Search for the cell housing the specified text and yield its [x, y] center coordinate. 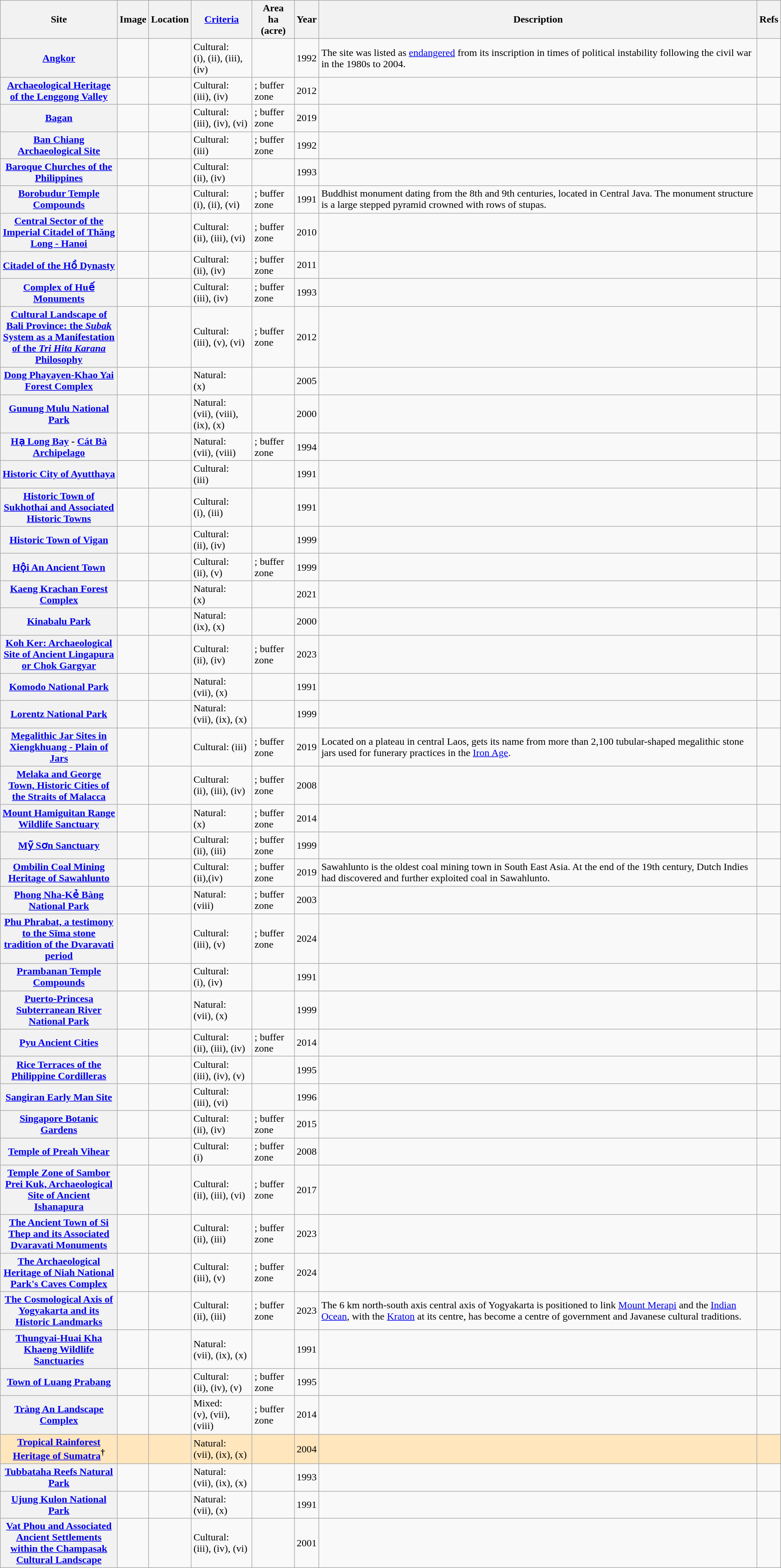
Ban Chiang Archaeological Site [59, 145]
Historic City of Ayutthaya [59, 474]
Town of Luang Prabang [59, 1382]
Prambanan Temple Compounds [59, 977]
The Cosmological Axis of Yogyakarta and its Historic Landmarks [59, 1311]
Phu Phrabat, a testimony to the Sīma stone tradition of the Dvaravati period [59, 938]
2010 [307, 232]
Citadel of the Hồ Dynasty [59, 265]
Historic Town of Sukhothai and Associated Historic Towns [59, 507]
Cultural: (iii) [222, 747]
Mixed:(v), (vii), (viii) [222, 1415]
Ombilin Coal Mining Heritage of Sawahlunto [59, 873]
Cultural:(ii), (iv), (v) [222, 1382]
Megalithic Jar Sites in Xiengkhuang - Plain of Jars [59, 747]
Ujung Kulon National Park [59, 1505]
Phong Nha-Kẻ Bàng National Park [59, 900]
The site was listed as endangered from its inscription in times of political instability following the civil war in the 1980s to 2004. [538, 58]
Hội An Ancient Town [59, 567]
2017 [307, 1190]
Tropical Rainforest Heritage of Sumatra† [59, 1449]
Criteria [222, 20]
Refs [769, 20]
Melaka and George Town, Historic Cities of the Straits of Malacca [59, 785]
Natural:(viii) [222, 900]
Description [538, 20]
Central Sector of the Imperial Citadel of Thăng Long - Hanoi [59, 232]
Cultural:(i), (iii) [222, 507]
Archaeological Heritage of the Lenggong Valley [59, 91]
Pyu Ancient Cities [59, 1043]
The Archaeological Heritage of Niah National Park's Caves Complex [59, 1272]
Cultural:(iii), (v), (vi) [222, 337]
Complex of Huế Monuments [59, 292]
Cultural:(i), (ii), (iii), (iv) [222, 58]
Tràng An Landscape Complex [59, 1415]
Vat Phou and Associated Ancient Settlements within the Champasak Cultural Landscape [59, 1543]
Year [307, 20]
Hạ Long Bay - Cát Bà Archipelago [59, 447]
Cultural:(i), (iv) [222, 977]
Gunung Mulu National Park [59, 414]
Puerto-Princesa Subterranean River National Park [59, 1010]
Cultural:(ii), (v) [222, 567]
Baroque Churches of the Philippines [59, 172]
Komodo National Park [59, 687]
Natural:(ix), (x) [222, 621]
Rice Terraces of the Philippine Cordilleras [59, 1070]
Tubbataha Reefs Natural Park [59, 1478]
Site [59, 20]
Mount Hamiguitan Range Wildlife Sanctuary [59, 818]
Location [170, 20]
Lorentz National Park [59, 714]
Temple of Preah Vihear [59, 1151]
Dong Phayayen-Khao Yai Forest Complex [59, 381]
2011 [307, 265]
2001 [307, 1543]
Koh Ker: Archaeological Site of Ancient Lingapura or Chok Gargyar [59, 654]
2004 [307, 1449]
Natural:(vii), (viii) [222, 447]
Sangiran Early Man Site [59, 1097]
2003 [307, 900]
Thungyai-Huai Kha Khaeng Wildlife Sanctuaries [59, 1349]
Temple Zone of Sambor Prei Kuk, Archaeological Site of Ancient Ishanapura [59, 1190]
1994 [307, 447]
Singapore Botanic Gardens [59, 1124]
Image [133, 20]
Cultural:(i) [222, 1151]
2015 [307, 1124]
2005 [307, 381]
Kaeng Krachan Forest Complex [59, 594]
Borobudur Temple Compounds [59, 200]
Cultural: (ii),(iv) [222, 873]
1996 [307, 1097]
Historic Town of Vigan [59, 540]
Mỹ Sơn Sanctuary [59, 845]
Kinabalu Park [59, 621]
2021 [307, 594]
Natural:(vii), (viii), (ix), (x) [222, 414]
Cultural:(i), (ii), (vi) [222, 200]
Areaha (acre) [273, 20]
Cultural Landscape of Bali Province: the Subak System as a Manifestation of the Tri Hita Karana Philosophy [59, 337]
Angkor [59, 58]
Cultural:(iii), (vi) [222, 1097]
Cultural:(iii), (iv), (v) [222, 1070]
The Ancient Town of Si Thep and its Associated Dvaravati Monuments [59, 1234]
Bagan [59, 118]
